From the cell containing the given text, extract its center point as (x, y) coordinate. 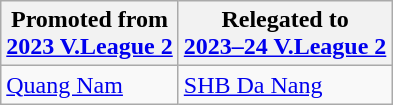
SHB Da Nang (285, 85)
Relegated to2023–24 V.League 2 (285, 34)
Promoted from2023 V.League 2 (90, 34)
Quang Nam (90, 85)
